Find where the given text appears and provide that cell's center as [x, y] coordinate. 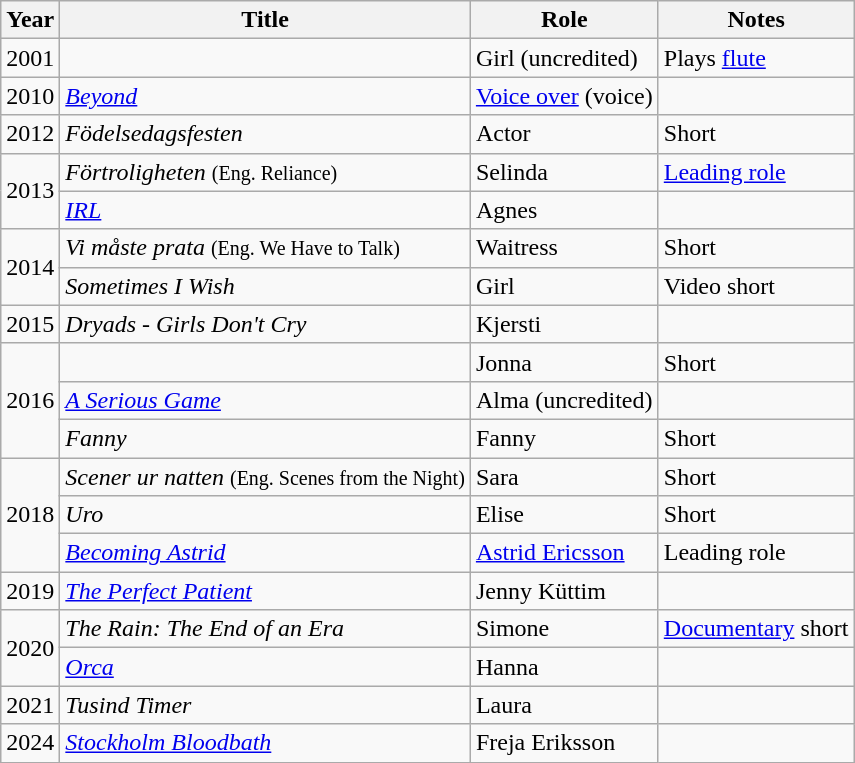
Beyond [266, 96]
2020 [30, 648]
Year [30, 20]
Waitress [564, 248]
Plays flute [756, 58]
2013 [30, 191]
2014 [30, 267]
Dryads - Girls Don't Cry [266, 324]
Girl (uncredited) [564, 58]
Actor [564, 134]
2024 [30, 743]
Jenny Küttim [564, 591]
Simone [564, 629]
2010 [30, 96]
Vi måste prata (Eng. We Have to Talk) [266, 248]
2012 [30, 134]
Alma (uncredited) [564, 400]
Sometimes I Wish [266, 286]
Documentary short [756, 629]
2021 [30, 705]
Uro [266, 515]
Elise [564, 515]
Orca [266, 667]
Notes [756, 20]
Stockholm Bloodbath [266, 743]
Astrid Ericsson [564, 553]
Kjersti [564, 324]
Video short [756, 286]
Jonna [564, 362]
Girl [564, 286]
Tusind Timer [266, 705]
2015 [30, 324]
2018 [30, 515]
Förtroligheten (Eng. Reliance) [266, 172]
Födelsedagsfesten [266, 134]
The Rain: The End of an Era [266, 629]
Voice over (voice) [564, 96]
2019 [30, 591]
Freja Eriksson [564, 743]
Title [266, 20]
2001 [30, 58]
Hanna [564, 667]
A Serious Game [266, 400]
Role [564, 20]
Scener ur natten (Eng. Scenes from the Night) [266, 477]
2016 [30, 400]
Agnes [564, 210]
Selinda [564, 172]
Laura [564, 705]
Sara [564, 477]
Becoming Astrid [266, 553]
The Perfect Patient [266, 591]
IRL [266, 210]
